Identify which cell holds the provided text, then report its [x, y] central coordinate. 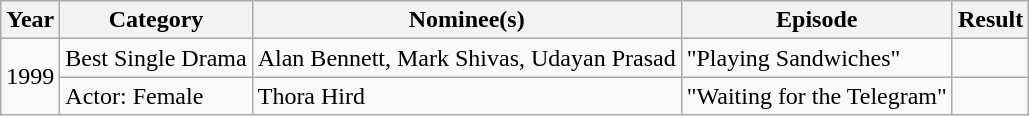
Nominee(s) [466, 20]
Alan Bennett, Mark Shivas, Udayan Prasad [466, 58]
Category [156, 20]
"Playing Sandwiches" [816, 58]
Thora Hird [466, 96]
Best Single Drama [156, 58]
Episode [816, 20]
Year [30, 20]
"Waiting for the Telegram" [816, 96]
Result [990, 20]
1999 [30, 77]
Actor: Female [156, 96]
